Return the (X, Y) coordinate for the center point of the cell that contains the specified text.  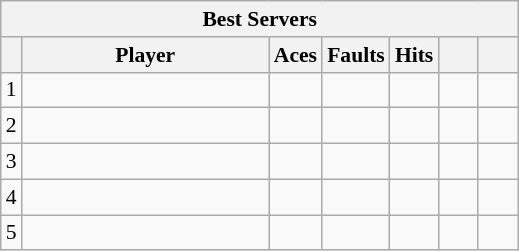
1 (12, 90)
Player (146, 55)
Hits (414, 55)
3 (12, 162)
4 (12, 197)
5 (12, 233)
Faults (356, 55)
2 (12, 126)
Aces (296, 55)
Best Servers (260, 19)
